Determine the (X, Y) coordinate at the center of the cell enclosing the given text.  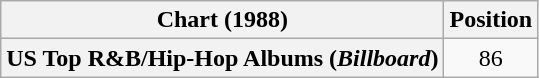
US Top R&B/Hip-Hop Albums (Billboard) (222, 58)
Position (491, 20)
86 (491, 58)
Chart (1988) (222, 20)
